Detect which cell encompasses the target text, then output its (x, y) center coordinate. 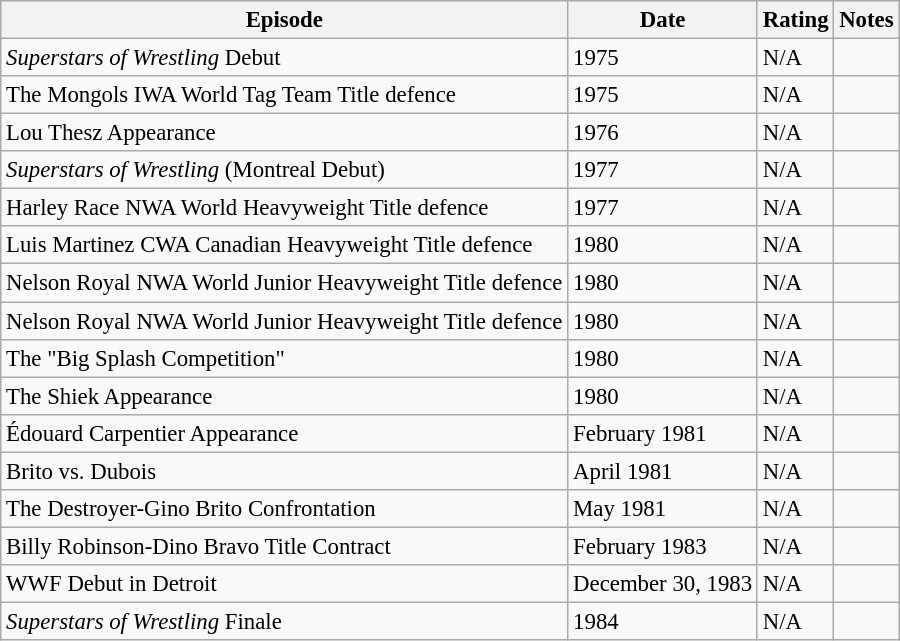
Billy Robinson-Dino Bravo Title Contract (284, 546)
Luis Martinez CWA Canadian Heavyweight Title defence (284, 245)
Édouard Carpentier Appearance (284, 433)
1984 (663, 621)
The "Big Splash Competition" (284, 358)
The Shiek Appearance (284, 396)
Episode (284, 20)
May 1981 (663, 509)
December 30, 1983 (663, 584)
1976 (663, 133)
The Mongols IWA World Tag Team Title defence (284, 95)
Date (663, 20)
Superstars of Wrestling Debut (284, 58)
Brito vs. Dubois (284, 471)
Superstars of Wrestling Finale (284, 621)
Superstars of Wrestling (Montreal Debut) (284, 170)
WWF Debut in Detroit (284, 584)
The Destroyer-Gino Brito Confrontation (284, 509)
Rating (795, 20)
Harley Race NWA World Heavyweight Title defence (284, 208)
Notes (866, 20)
Lou Thesz Appearance (284, 133)
February 1981 (663, 433)
April 1981 (663, 471)
February 1983 (663, 546)
